Capture the cell that displays the provided text and extract its [x, y] central coordinate. 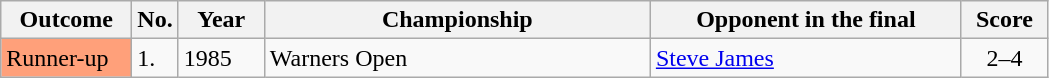
No. [155, 20]
Runner-up [66, 58]
Outcome [66, 20]
Year [221, 20]
Steve James [806, 58]
1. [155, 58]
Championship [457, 20]
Score [1004, 20]
Warners Open [457, 58]
1985 [221, 58]
Opponent in the final [806, 20]
2–4 [1004, 58]
